Determine the [x, y] coordinate at the center of the cell enclosing the given text.  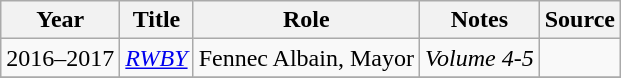
Source [580, 20]
Role [306, 20]
RWBY [156, 58]
Notes [479, 20]
Volume 4-5 [479, 58]
Title [156, 20]
Year [60, 20]
2016–2017 [60, 58]
Fennec Albain, Mayor [306, 58]
